Identify which cell holds the provided text, then report its (X, Y) central coordinate. 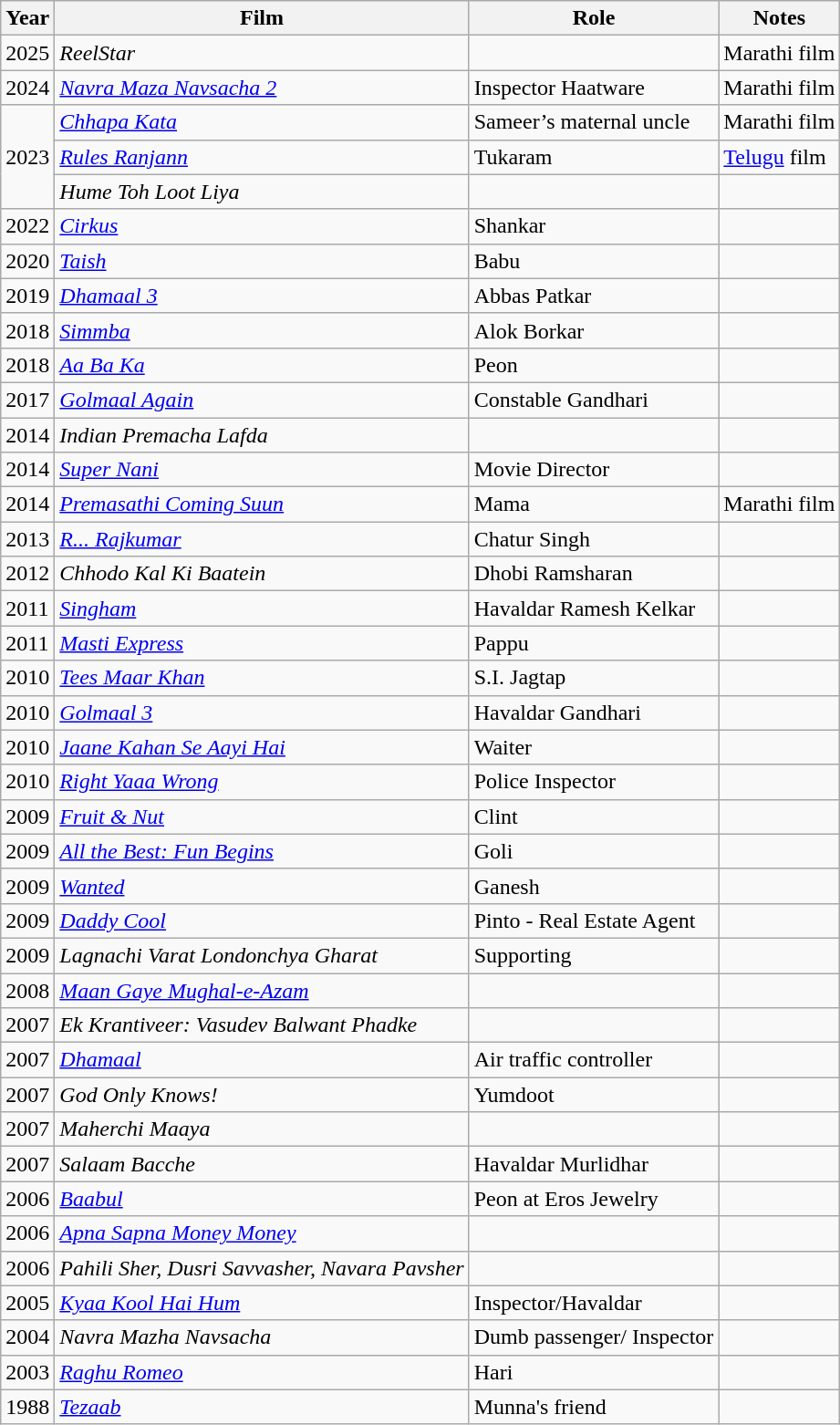
Chhapa Kata (262, 122)
2022 (27, 226)
2013 (27, 539)
Wanted (262, 886)
R... Rajkumar (262, 539)
2017 (27, 400)
Dhamaal (262, 1060)
Hume Toh Loot Liya (262, 192)
Pahili Sher, Dusri Savvasher, Navara Pavsher (262, 1268)
Tukaram (594, 157)
Goli (594, 851)
All the Best: Fun Begins (262, 851)
Supporting (594, 955)
Babu (594, 261)
Abbas Patkar (594, 296)
Raghu Romeo (262, 1372)
Aa Ba Ka (262, 365)
Salaam Bacche (262, 1164)
Navra Maza Navsacha 2 (262, 88)
2012 (27, 574)
Havaldar Gandhari (594, 712)
Lagnachi Varat Londonchya Gharat (262, 955)
Ek Krantiveer: Vasudev Balwant Phadke (262, 1025)
2024 (27, 88)
Chhodo Kal Ki Baatein (262, 574)
2003 (27, 1372)
Daddy Cool (262, 921)
2008 (27, 990)
Tees Maar Khan (262, 678)
Sameer’s maternal uncle (594, 122)
Pappu (594, 643)
Premasathi Coming Suun (262, 504)
Peon (594, 365)
Movie Director (594, 470)
Mama (594, 504)
Peon at Eros Jewelry (594, 1199)
Singham (262, 608)
Dumb passenger/ Inspector (594, 1337)
Masti Express (262, 643)
Havaldar Ramesh Kelkar (594, 608)
2023 (27, 157)
Super Nani (262, 470)
Maan Gaye Mughal-e-Azam (262, 990)
ReelStar (262, 53)
Inspector Haatware (594, 88)
Baabul (262, 1199)
Simmba (262, 330)
Alok Borkar (594, 330)
Ganesh (594, 886)
Police Inspector (594, 782)
Jaane Kahan Se Aayi Hai (262, 747)
Right Yaaa Wrong (262, 782)
Kyaa Kool Hai Hum (262, 1303)
Munna's friend (594, 1407)
Dhamaal 3 (262, 296)
Apna Sapna Money Money (262, 1233)
2004 (27, 1337)
2020 (27, 261)
2005 (27, 1303)
God Only Knows! (262, 1095)
Tezaab (262, 1407)
Chatur Singh (594, 539)
Navra Mazha Navsacha (262, 1337)
Taish (262, 261)
2019 (27, 296)
Year (27, 18)
S.I. Jagtap (594, 678)
Rules Ranjann (262, 157)
Havaldar Murlidhar (594, 1164)
Notes (779, 18)
Air traffic controller (594, 1060)
Golmaal Again (262, 400)
2025 (27, 53)
1988 (27, 1407)
Hari (594, 1372)
Maherchi Maaya (262, 1129)
Waiter (594, 747)
Cirkus (262, 226)
Fruit & Nut (262, 817)
Indian Premacha Lafda (262, 435)
Yumdoot (594, 1095)
Pinto - Real Estate Agent (594, 921)
Constable Gandhari (594, 400)
Role (594, 18)
Film (262, 18)
Telugu film (779, 157)
Shankar (594, 226)
Golmaal 3 (262, 712)
Inspector/Havaldar (594, 1303)
Dhobi Ramsharan (594, 574)
Clint (594, 817)
